Provide the (X, Y) coordinate of the cell's center where the given text is located.  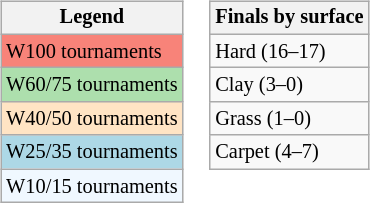
W100 tournaments (92, 51)
W10/15 tournaments (92, 186)
Legend (92, 18)
W40/50 tournaments (92, 119)
Clay (3–0) (289, 85)
W60/75 tournaments (92, 85)
Grass (1–0) (289, 119)
W25/35 tournaments (92, 152)
Hard (16–17) (289, 51)
Finals by surface (289, 18)
Carpet (4–7) (289, 152)
